Extract the [x, y] coordinate from the center of the cell holding the provided text.  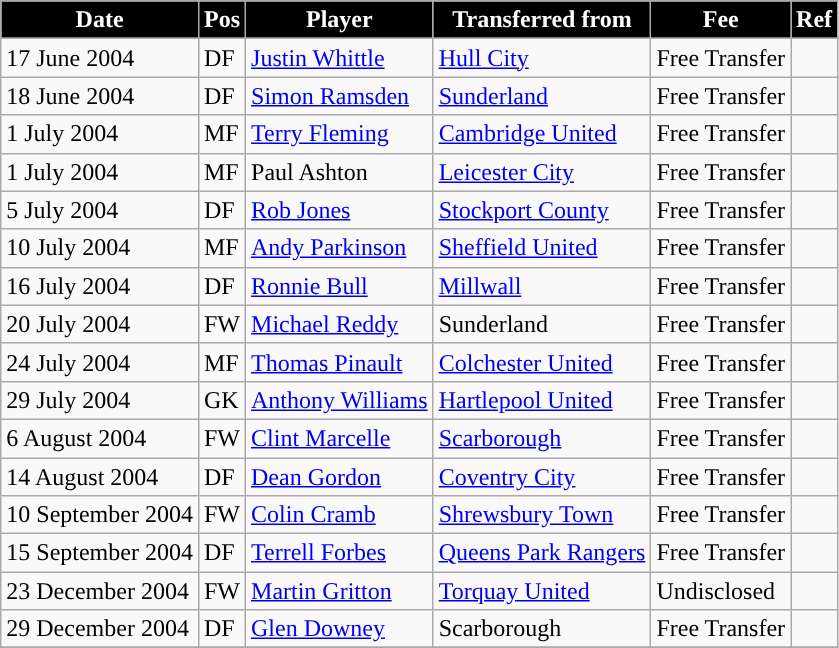
Dean Gordon [340, 477]
Simon Ramsden [340, 96]
Stockport County [542, 210]
Terry Fleming [340, 134]
29 December 2004 [100, 629]
Ronnie Bull [340, 286]
Terrell Forbes [340, 553]
Colchester United [542, 362]
15 September 2004 [100, 553]
Hartlepool United [542, 400]
Glen Downey [340, 629]
GK [222, 400]
Shrewsbury Town [542, 515]
Queens Park Rangers [542, 553]
16 July 2004 [100, 286]
Cambridge United [542, 134]
Michael Reddy [340, 324]
Undisclosed [721, 591]
Leicester City [542, 172]
Clint Marcelle [340, 438]
Player [340, 20]
Martin Gritton [340, 591]
23 December 2004 [100, 591]
Thomas Pinault [340, 362]
Andy Parkinson [340, 248]
Date [100, 20]
17 June 2004 [100, 58]
Fee [721, 20]
10 September 2004 [100, 515]
Sheffield United [542, 248]
Coventry City [542, 477]
Millwall [542, 286]
18 June 2004 [100, 96]
Justin Whittle [340, 58]
14 August 2004 [100, 477]
Paul Ashton [340, 172]
Torquay United [542, 591]
Anthony Williams [340, 400]
29 July 2004 [100, 400]
Pos [222, 20]
5 July 2004 [100, 210]
Transferred from [542, 20]
Colin Cramb [340, 515]
Hull City [542, 58]
10 July 2004 [100, 248]
24 July 2004 [100, 362]
Rob Jones [340, 210]
6 August 2004 [100, 438]
20 July 2004 [100, 324]
Ref [814, 20]
